Detect which cell encompasses the target text, then output its (x, y) center coordinate. 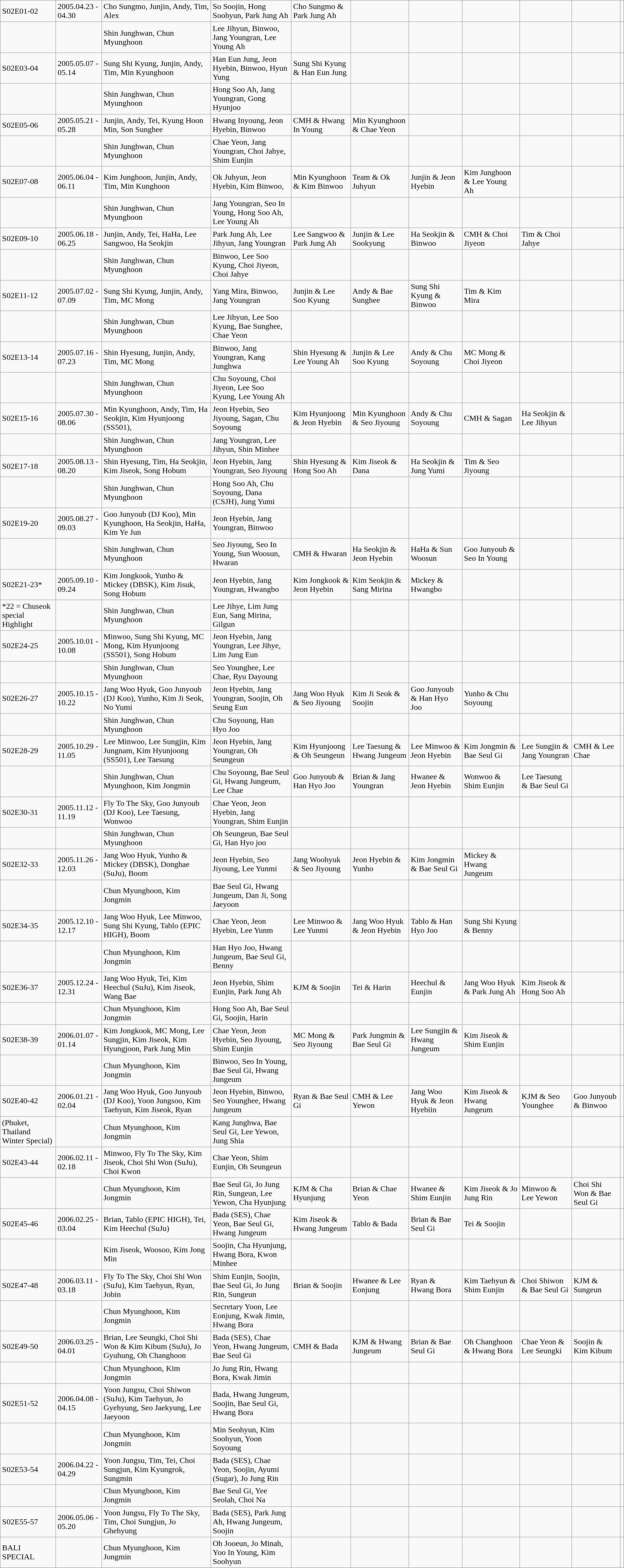
2005.08.13 - 08.20 (79, 466)
Kim Jongkook, MC Mong, Lee Sungjin, Kim Jiseok, Kim Hyungjoon, Park Jung Min (156, 1040)
Ha Seokjin & Lee Jihyun (546, 418)
Binwoo, Lee Soo Kyung, Choi Jiyeon, Choi Jahye (251, 265)
Jeon Hyebin, Shim Eunjin, Park Jung Ah (251, 987)
KJM & Hwang Jungeum (380, 1347)
MC Mong & Seo Jiyoung (321, 1040)
S02E49-50 (28, 1347)
Min Kyunghoon, Andy, Tim, Ha Seokjin, Kim Hyunjoong (SS501), (156, 418)
Shin Hyesung, Tim, Ha Seokjin, Kim Jiseok, Song Hobum (156, 466)
Tablo & Bada (380, 1224)
Oh Changhoon & Hwang Bora (491, 1347)
Sung Shi Kyung & Binwoo (435, 295)
Kim Junghoon, Junjin, Andy, Tim, Min Kunghoon (156, 182)
Kim Jongkook & Jeon Hyebin (321, 584)
Yoon Jungsu, Choi Shiwon (SuJu), Kim Taehyun, Jo Gyehyung, Seo Jaekyung, Lee Jaeyoon (156, 1404)
Jang Youngran, Lee Jihyun, Shin Minhee (251, 445)
Jang Woo Hyuk & Park Jung Ah (491, 987)
2006.01.07 - 01.14 (79, 1040)
(Phuket, Thailand Winter Special) (28, 1132)
KJM & Soojin (321, 987)
Binwoo, Jang Youngran, Kang Junghwa (251, 357)
S02E11-12 (28, 295)
CMH & Hwaran (321, 554)
Bada, Hwang Jungeum, Soojin, Bae Seul Gi, Hwang Bora (251, 1404)
Jeon Hyebin, Jang Youngran, Hwangbo (251, 584)
Tei & Harin (380, 987)
S02E47-48 (28, 1285)
Secretary Yoon, Lee Eonjung, Kwak Jimin, Hwang Bora (251, 1316)
Park Jungmin & Bae Seul Gi (380, 1040)
S02E51-52 (28, 1404)
Andy & Bae Sunghee (380, 295)
2005.04.23 - 04.30 (79, 11)
Jeon Hyebin, Jang Youngran, Soojin, Oh Seung Eun (251, 698)
Bada (SES), Chae Yeon, Hwang Jungeum, Bae Seul Gi (251, 1347)
Bada (SES), Park Jung Ah, Hwang Jungeum, Soojin (251, 1522)
HaHa & Sun Woosun (435, 554)
Team & Ok Juhyun (380, 182)
Jeon Hyebin & Yunho (380, 865)
CMH & Choi Jiyeon (491, 239)
Goo Junyoub & Binwoo (596, 1101)
Jang Woo Hyuk & Jeon Hyebin (380, 926)
Chae Yeon, Jeon Hyebin, Seo Jiyoung, Shim Eunjin (251, 1040)
CMH & Lee Yewon (380, 1101)
Kim Jiseok & Shim Eunjin (491, 1040)
Soojin & Kim Kibum (596, 1347)
Kang Junghwa, Bae Seul Gi, Lee Yewon, Jung Shia (251, 1132)
Soojin, Cha Hyunjung, Hwang Bora, Kwon Minhee (251, 1254)
S02E38-39 (28, 1040)
Kim Hyunjoong & Oh Seungeun (321, 750)
Yoon Jungsu, Fly To The Sky, Tim, Choi Sungjun, Jo Ghehyung (156, 1522)
KJM & Sungeun (596, 1285)
Chu Soyoung, Choi Jiyeon, Lee Soo Kyung, Lee Young Ah (251, 388)
Tim & Seo Jiyoung (491, 466)
2006.04.22 - 04.29 (79, 1469)
Fly To The Sky, Goo Junyoub (DJ Koo), Lee Taesung, Wonwoo (156, 812)
Sung Shi Kyung, Junjin, Andy, Tim, MC Mong (156, 295)
2005.07.16 - 07.23 (79, 357)
Hong Soo Ah, Jang Youngran, Gong Hyunjoo (251, 99)
2005.10.01 - 10.08 (79, 646)
Min Seohyun, Kim Soohyun, Yoon Soyoung (251, 1439)
S02E09-10 (28, 239)
KJM & Cha Hyunjung (321, 1193)
Kim Taehyun & Shim Eunjin (491, 1285)
Lee Sungjin & Hwang Jungeum (435, 1040)
Wonwoo & Shim Eunjin (491, 781)
2005.05.21 - 05.28 (79, 125)
CMH & Hwang In Young (321, 125)
Fly To The Sky, Choi Shi Won (SuJu), Kim Taehyun, Ryan, Jobin (156, 1285)
Minwoo & Lee Yewon (546, 1193)
Tim & Choi Jahye (546, 239)
2005.10.15 - 10.22 (79, 698)
Min Kyunghoon & Chae Yeon (380, 125)
Jeon Hyebin, Jang Youngran, Oh Seungeun (251, 750)
Binwoo, Seo In Young, Bae Seul Gi, Hwang Jungeum (251, 1070)
Jang Woo Hyuk, Goo Junyoub (DJ Koo), Yunho, Kim Ji Seok, No Yumi (156, 698)
Hwanee & Lee Eonjung (380, 1285)
Lee Minwoo & Jeon Hyebin (435, 750)
2006.02.25 - 03.04 (79, 1224)
Jang Woo Hyuk & Seo Jiyoung (321, 698)
S02E24-25 (28, 646)
Chu Soyoung, Han Hyo Joo (251, 724)
S02E30-31 (28, 812)
2005.07.02 - 07.09 (79, 295)
Yunho & Chu Soyoung (491, 698)
*22 = Chuseok special Highlight (28, 615)
2006.05.06 - 05.20 (79, 1522)
S02E19-20 (28, 523)
Hwanee & Shim Eunjin (435, 1193)
Shin Hyesung, Junjin, Andy, Tim, MC Mong (156, 357)
Minwoo, Sung Shi Kyung, MC Mong, Kim Hyunjoong (SS501), Song Hobum (156, 646)
2005.09.10 - 09.24 (79, 584)
2005.10.29 - 11.05 (79, 750)
Chae Yeon & Lee Seungki (546, 1347)
CMH & Lee Chae (596, 750)
Kim Jiseok, Woosoo, Kim Jong Min (156, 1254)
Han Eun Jung, Jeon Hyebin, Binwoo, Hyun Yung (251, 68)
S02E03-04 (28, 68)
Lee Taesung & Bae Seul Gi (546, 781)
Goo Junyoub & Seo In Young (491, 554)
Lee Sangwoo & Park Jung Ah (321, 239)
Mickey & Hwangbo (435, 584)
Jang Woo Hyuk, Lee Minwoo, Sung Shi Kyung, Tablo (EPIC HIGH), Boom (156, 926)
Kim Jiseok & Hong Soo Ah (546, 987)
Brian & Chae Yeon (380, 1193)
Chae Yeon, Shim Eunjin, Oh Seungeun (251, 1162)
Cho Sungmo & Park Jung Ah (321, 11)
S02E40-42 (28, 1101)
Tei & Soojin (491, 1224)
Lee Minwoo & Lee Yunmi (321, 926)
2005.11.12 - 11.19 (79, 812)
Goo Junyoub (DJ Koo), Min Kyunghoon, Ha Seokjin, HaHa, Kim Ye Jun (156, 523)
Bae Seul Gi, Jo Jung Rin, Sungeun, Lee Yewon, Cha Hyunjung (251, 1193)
2005.12.10 - 12.17 (79, 926)
Jeon Hyebin, Seo Jiyoung, Lee Yunmi (251, 865)
Chae Yeon, Jang Youngran, Choi Jahye, Shim Eunjin (251, 151)
Kim Junghoon & Lee Young Ah (491, 182)
MC Mong & Choi Jiyeon (491, 357)
Jeon Hyebin, Binwoo, Seo Younghee, Hwang Jungeum (251, 1101)
Lee Taesung & Hwang Jungeum (380, 750)
S02E07-08 (28, 182)
2005.06.18 - 06.25 (79, 239)
Junjin, Andy, Tei, HaHa, Lee Sangwoo, Ha Seokjin (156, 239)
Chae Yeon, Jeon Hyebin, Lee Yunm (251, 926)
Hwang Inyoung, Jeon Hyebin, Binwoo (251, 125)
S02E21-23* (28, 584)
Sung Shi Kyung & Benny (491, 926)
Jang Woo Hyuk, Tei, Kim Heechul (SuJu), Kim Jiseok, Wang Bae (156, 987)
Junjin, Andy, Tei, Kyung Hoon Min, Son Sunghee (156, 125)
Jang Youngran, Seo In Young, Hong Soo Ah, Lee Young Ah (251, 212)
S02E13-14 (28, 357)
Yoon Jungsu, Tim, Tei, Choi Sungjun, Kim Kyungrok, Sungmin (156, 1469)
Sung Shi Kyung & Han Eun Jung (321, 68)
S02E28-29 (28, 750)
Lee Minwoo, Lee Sungjin, Kim Jungnam, Kim Hyunjoong (SS501), Lee Taesung (156, 750)
Jeon Hyebin, Jang Youngran, Lee Jihye, Lim Jung Eun (251, 646)
Kim Ji Seok & Soojin (380, 698)
Bada (SES), Chae Yeon, Soojin, Ayumi (Sugar), Jo Jung Rin (251, 1469)
Oh Jooeun, Jo Minah, Yoo In Young, Kim Soohyun (251, 1552)
S02E43-44 (28, 1162)
Min Kyunghoon & Seo Jiyoung (380, 418)
2005.11.26 - 12.03 (79, 865)
Hong Soo Ah, Chu Soyoung, Dana (CSJH), Jung Yumi (251, 492)
Min Kyunghoon & Kim Binwoo (321, 182)
2006.03.25 - 04.01 (79, 1347)
S02E55-57 (28, 1522)
Park Jung Ah, Lee Jihyun, Jang Youngran (251, 239)
Jang Woo Hyuk & Jeon Hyebiin (435, 1101)
Yang Mira, Binwoo, Jang Youngran (251, 295)
Kim Jiseok & Jo Jung Rin (491, 1193)
S02E17-18 (28, 466)
BALI SPECIAL (28, 1552)
S02E15-16 (28, 418)
2005.08.27 - 09.03 (79, 523)
Shin Hyesung & Lee Young Ah (321, 357)
Minwoo, Fly To The Sky, Kim Jiseok, Choi Shi Won (SuJu), Choi Kwon (156, 1162)
Brian, Lee Seungki, Choi Shi Won & Kim Kibum (SuJu), Jo Gyuhung, Oh Changhoon (156, 1347)
Tim & Kim Mira (491, 295)
2005.07.30 - 08.06 (79, 418)
Oh Seungeun, Bae Seul Gi, Han Hyo joo (251, 838)
Ok Juhyun, Jeon Hyebin, Kim Binwoo, (251, 182)
S02E05-06 (28, 125)
S02E45-46 (28, 1224)
Lee Jihyun, Lee Soo Kyung, Bae Sunghee, Chae Yeon (251, 326)
Jeon Hyebin, Seo Jiyoung, Sagan, Chu Soyoung (251, 418)
Shin Junghwan, Chun Myunghoon, Kim Jongmin (156, 781)
Seo Jiyoung, Seo In Young, Sun Woosun, Hwaran (251, 554)
KJM & Seo Younghee (546, 1101)
CMH & Sagan (491, 418)
Lee Sungjin & Jang Youngran (546, 750)
Kim Jongkook, Yunho & Mickey (DBSK), Kim Jisuk, Song Hobum (156, 584)
Ha Seokjin & Binwoo (435, 239)
Shim Eunjin, Soojin, Bae Seul Gi, Jo Jung Rin, Sungeun (251, 1285)
Kim Jiseok & Dana (380, 466)
Lee Jihye, Lim Jung Eun, Sang Mirina, Gilgun (251, 615)
Jeon Hyebin, Jang Youngran, Seo Jiyoung (251, 466)
S02E32-33 (28, 865)
Jang Woo Hyuk, Goo Junyoub (DJ Koo), Yoon Jungsoo, Kim Taehyun, Kim Jiseok, Ryan (156, 1101)
Lee Jihyun, Binwoo, Jang Youngran, Lee Young Ah (251, 37)
Bae Seul Gi, Hwang Jungeum, Dan Ji, Song Jaeyoon (251, 895)
S02E34-35 (28, 926)
S02E26-27 (28, 698)
Kim Seokjin & Sang Mirina (380, 584)
Kim Hyunjoong & Jeon Hyebin (321, 418)
Jeon Hyebin, Jang Youngran, Binwoo (251, 523)
Brian & Soojin (321, 1285)
S02E53-54 (28, 1469)
Jang Woohyuk & Seo Jiyoung (321, 865)
Seo Younghee, Lee Chae, Ryu Dayoung (251, 672)
Choi Shi Won & Bae Seul Gi (596, 1193)
Ha Seokjin & Jeon Hyebin (380, 554)
2006.03.11 - 03.18 (79, 1285)
Brian & Jang Youngran (380, 781)
Bada (SES), Chae Yeon, Bae Seul Gi, Hwang Jungeum (251, 1224)
S02E36-37 (28, 987)
Ryan & Hwang Bora (435, 1285)
Brian, Tablo (EPIC HIGH), Tei, Kim Heechul (SuJu) (156, 1224)
S02E01-02 (28, 11)
Shin Hyesung & Hong Soo Ah (321, 466)
Choi Shiwon & Bae Seul Gi (546, 1285)
Ryan & Bae Seul Gi (321, 1101)
Ha Seokjin & Jung Yumi (435, 466)
Cho Sungmo, Junjin, Andy, Tim, Alex (156, 11)
Tablo & Han Hyo Joo (435, 926)
2005.12.24 - 12.31 (79, 987)
Hwanee & Jeon Hyebin (435, 781)
Junjin & Jeon Hyebin (435, 182)
2006.01.21 - 02.04 (79, 1101)
Chae Yeon, Jeon Hyebin, Jang Youngran, Shim Eunjin (251, 812)
Heechul & Eunjin (435, 987)
Han Hyo Joo, Hwang Jungeum, Bae Seul Gi, Benny (251, 957)
Jang Woo Hyuk, Yunho & Mickey (DBSK), Donghae (SuJu), Boom (156, 865)
2005.05.07 - 05.14 (79, 68)
Chu Soyoung, Bae Seul Gi, Hwang Jungeum, Lee Chae (251, 781)
Junjin & Lee Sookyung (380, 239)
Jo Jung Rin, Hwang Bora, Kwak Jimin (251, 1373)
2006.04.08 - 04.15 (79, 1404)
CMH & Bada (321, 1347)
2005.06.04 - 06.11 (79, 182)
Sung Shi Kyung, Junjin, Andy, Tim, Min Kyunghoon (156, 68)
2006.02.11 - 02.18 (79, 1162)
Bae Seul Gi, Yee Seolah, Choi Na (251, 1496)
Mickey & Hwang Jungeum (491, 865)
Hong Soo Ah, Bae Seul Gi, Soojin, Harin (251, 1014)
So Soojin, Hong Soohyun, Park Jung Ah (251, 11)
